For the text-containing cell, return its midpoint in (x, y) coordinate format. 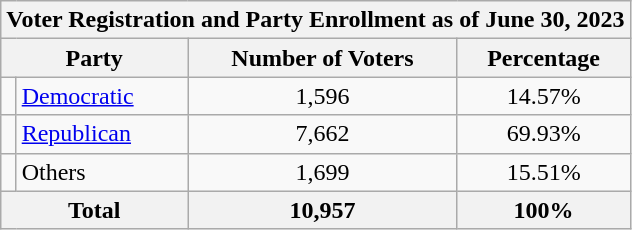
7,662 (323, 134)
10,957 (323, 210)
Others (102, 172)
Republican (102, 134)
Democratic (102, 96)
Total (94, 210)
1,699 (323, 172)
100% (544, 210)
Party (94, 58)
Percentage (544, 58)
Voter Registration and Party Enrollment as of June 30, 2023 (316, 20)
69.93% (544, 134)
15.51% (544, 172)
14.57% (544, 96)
Number of Voters (323, 58)
1,596 (323, 96)
